Identify which cell holds the provided text, then report its [X, Y] central coordinate. 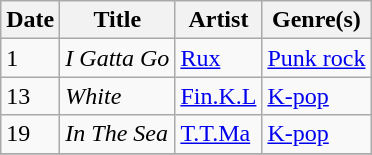
White [118, 96]
Date [30, 20]
13 [30, 96]
Artist [218, 20]
T.T.Ma [218, 134]
Punk rock [316, 58]
Title [118, 20]
1 [30, 58]
I Gatta Go [118, 58]
Genre(s) [316, 20]
In The Sea [118, 134]
19 [30, 134]
Rux [218, 58]
Fin.K.L [218, 96]
